From the cell containing the given text, extract its center point as [X, Y] coordinate. 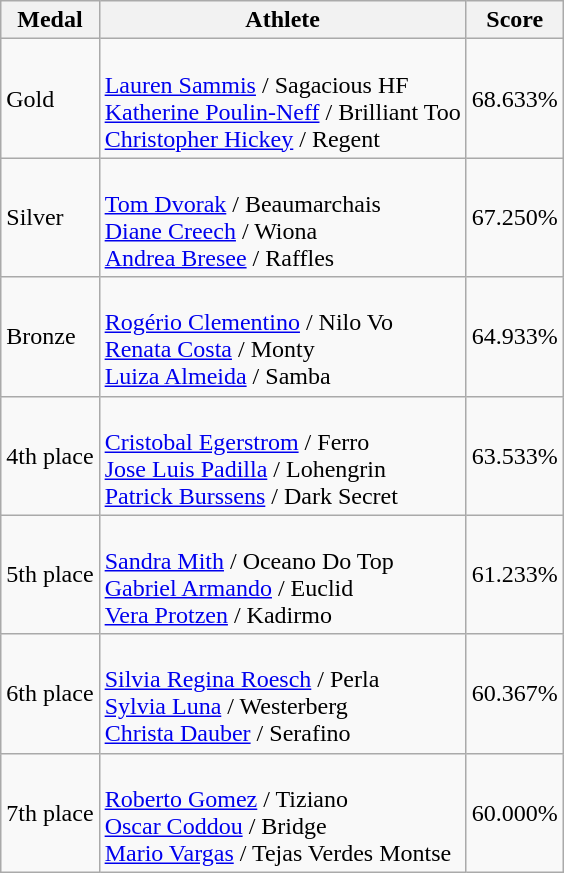
Medal [50, 20]
Tom Dvorak / Beaumarchais Diane Creech / Wiona Andrea Bresee / Raffles [282, 218]
Sandra Mith / Oceano Do Top Gabriel Armando / Euclid Vera Protzen / Kadirmo [282, 574]
64.933% [514, 336]
60.367% [514, 694]
Score [514, 20]
Silver [50, 218]
61.233% [514, 574]
6th place [50, 694]
Bronze [50, 336]
68.633% [514, 98]
Silvia Regina Roesch / Perla Sylvia Luna / Westerberg Christa Dauber / Serafino [282, 694]
Rogério Clementino / Nilo Vo Renata Costa / Monty Luiza Almeida / Samba [282, 336]
67.250% [514, 218]
5th place [50, 574]
Athlete [282, 20]
Gold [50, 98]
63.533% [514, 456]
Cristobal Egerstrom / Ferro Jose Luis Padilla / Lohengrin Patrick Burssens / Dark Secret [282, 456]
4th place [50, 456]
Lauren Sammis / Sagacious HF Katherine Poulin-Neff / Brilliant Too Christopher Hickey / Regent [282, 98]
60.000% [514, 812]
7th place [50, 812]
Roberto Gomez / Tiziano Oscar Coddou / Bridge Mario Vargas / Tejas Verdes Montse [282, 812]
